Capture the cell that displays the provided text and extract its (x, y) central coordinate. 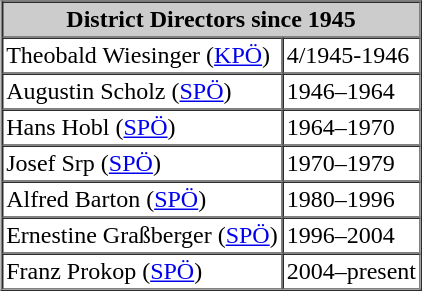
1970–1979 (351, 164)
1946–1964 (351, 92)
Ernestine Graßberger (SPÖ) (142, 236)
1996–2004 (351, 236)
Franz Prokop (SPÖ) (142, 272)
1980–1996 (351, 200)
Hans Hobl (SPÖ) (142, 128)
Alfred Barton (SPÖ) (142, 200)
Augustin Scholz (SPÖ) (142, 92)
Josef Srp (SPÖ) (142, 164)
Theobald Wiesinger (KPÖ) (142, 56)
4/1945-1946 (351, 56)
District Directors since 1945 (212, 20)
2004–present (351, 272)
1964–1970 (351, 128)
